For the text-containing cell, return its midpoint in (x, y) coordinate format. 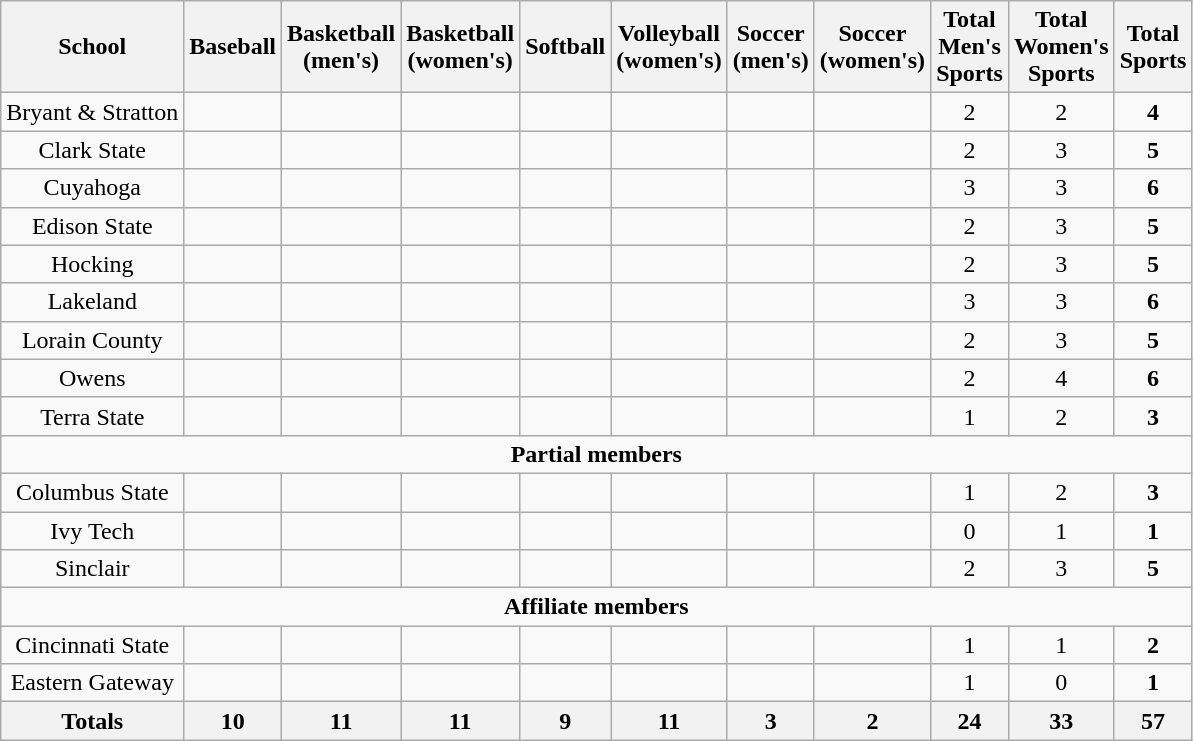
Volleyball(women's) (669, 47)
Owens (92, 378)
57 (1153, 721)
Eastern Gateway (92, 683)
33 (1061, 721)
Partial members (596, 454)
School (92, 47)
24 (970, 721)
TotalWomen'sSports (1061, 47)
Cincinnati State (92, 645)
Soccer(women's) (872, 47)
Softball (566, 47)
Columbus State (92, 492)
Cuyahoga (92, 188)
Baseball (233, 47)
Clark State (92, 150)
Basketball(men's) (342, 47)
TotalSports (1153, 47)
9 (566, 721)
Sinclair (92, 569)
Edison State (92, 226)
Lakeland (92, 302)
Bryant & Stratton (92, 112)
10 (233, 721)
Basketball(women's) (460, 47)
Totals (92, 721)
Ivy Tech (92, 531)
Affiliate members (596, 607)
TotalMen'sSports (970, 47)
Soccer(men's) (770, 47)
Terra State (92, 416)
Hocking (92, 264)
Lorain County (92, 340)
